Provide the (x, y) coordinate of the cell's center where the given text is located.  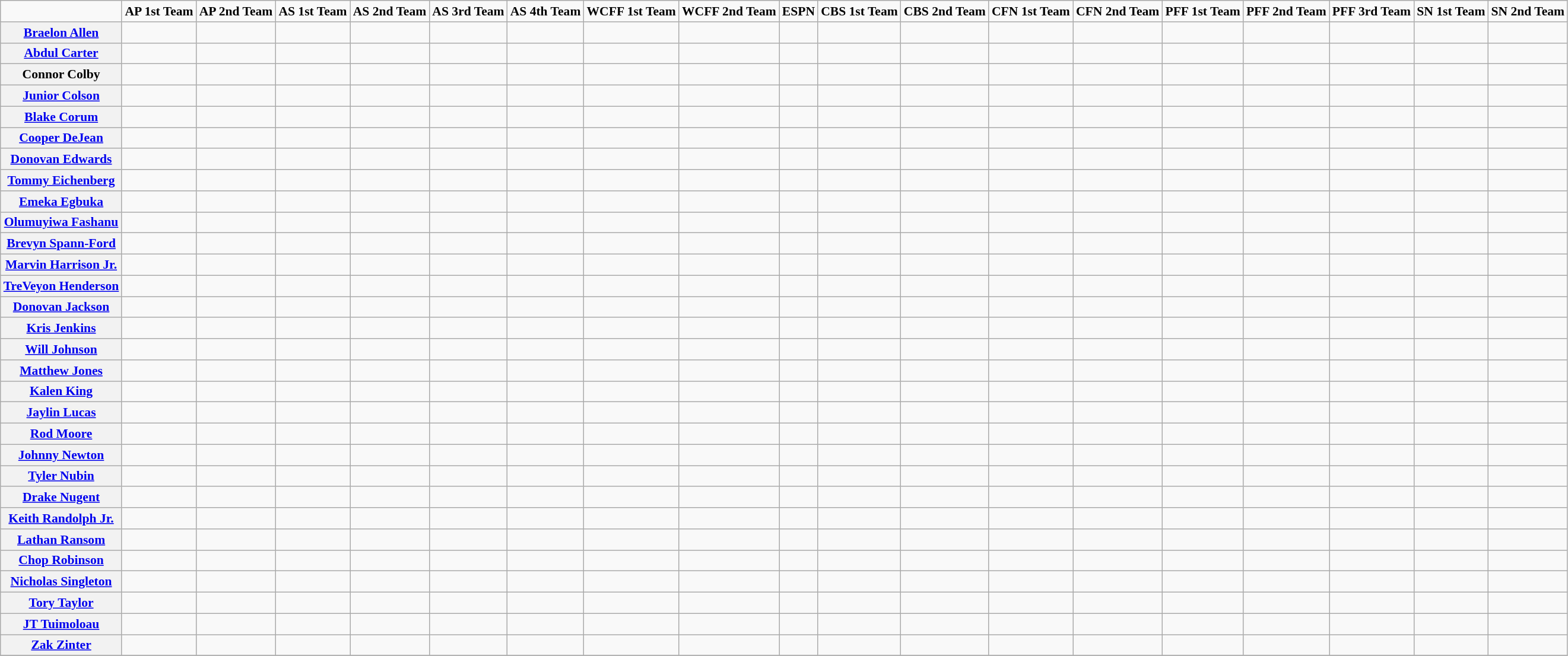
TreVeyon Henderson (62, 286)
Keith Randolph Jr. (62, 518)
Kris Jenkins (62, 329)
AS 3rd Team (468, 11)
Marvin Harrison Jr. (62, 265)
Zak Zinter (62, 645)
Will Johnson (62, 349)
Olumuyiwa Fashanu (62, 222)
Matthew Jones (62, 371)
PFF 2nd Team (1287, 11)
CBS 2nd Team (945, 11)
Kalen King (62, 391)
Jaylin Lucas (62, 413)
AS 4th Team (546, 11)
Abdul Carter (62, 53)
Drake Nugent (62, 498)
Lathan Ransom (62, 540)
Donovan Jackson (62, 307)
ESPN (799, 11)
AP 1st Team (159, 11)
CBS 1st Team (859, 11)
SN 2nd Team (1528, 11)
Blake Corum (62, 117)
Emeka Egbuka (62, 202)
Cooper DeJean (62, 138)
Tory Taylor (62, 603)
Tyler Nubin (62, 476)
CFN 2nd Team (1118, 11)
AS 2nd Team (390, 11)
Rod Moore (62, 434)
CFN 1st Team (1031, 11)
WCFF 1st Team (631, 11)
AP 2nd Team (236, 11)
Brevyn Spann-Ford (62, 244)
Nicholas Singleton (62, 582)
Junior Colson (62, 96)
PFF 3rd Team (1372, 11)
SN 1st Team (1450, 11)
PFF 1st Team (1202, 11)
Connor Colby (62, 75)
Chop Robinson (62, 561)
Johnny Newton (62, 455)
AS 1st Team (312, 11)
JT Tuimoloau (62, 624)
Donovan Edwards (62, 160)
Tommy Eichenberg (62, 180)
WCFF 2nd Team (729, 11)
Braelon Allen (62, 33)
